Return the [x, y] coordinate for the center point of the cell that contains the specified text.  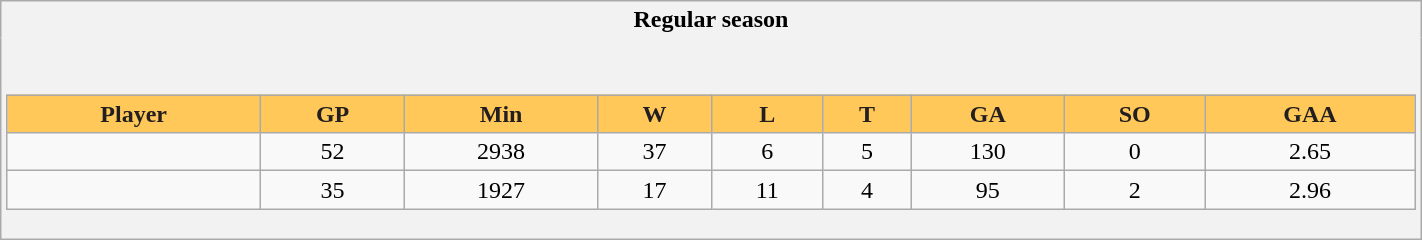
52 [332, 152]
2.96 [1310, 190]
W [654, 114]
37 [654, 152]
2.65 [1310, 152]
Regular season [711, 20]
11 [768, 190]
2938 [501, 152]
130 [988, 152]
L [768, 114]
Player [134, 114]
GP [332, 114]
1927 [501, 190]
5 [867, 152]
35 [332, 190]
T [867, 114]
GA [988, 114]
GAA [1310, 114]
6 [768, 152]
SO [1135, 114]
95 [988, 190]
Min [501, 114]
17 [654, 190]
4 [867, 190]
2 [1135, 190]
Player GP Min W L T GA SO GAA 52 2938 37 6 5 130 0 2.65 35 1927 17 11 4 95 2 2.96 [711, 138]
0 [1135, 152]
